Scan for the cell matching the given text and deliver its (x, y) coordinate at center. 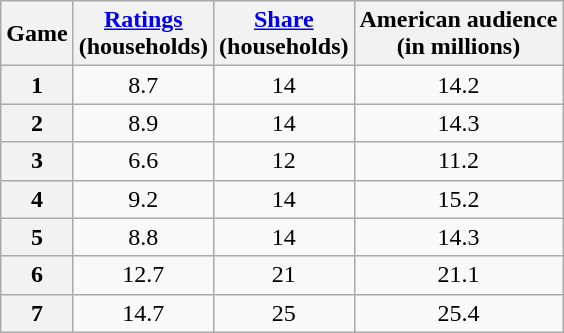
25.4 (458, 313)
12 (284, 161)
25 (284, 313)
8.9 (143, 123)
6 (37, 275)
15.2 (458, 199)
21.1 (458, 275)
21 (284, 275)
2 (37, 123)
8.7 (143, 85)
Game (37, 34)
11.2 (458, 161)
8.8 (143, 237)
9.2 (143, 199)
14.2 (458, 85)
6.6 (143, 161)
7 (37, 313)
3 (37, 161)
4 (37, 199)
Share(households) (284, 34)
5 (37, 237)
12.7 (143, 275)
American audience(in millions) (458, 34)
Ratings(households) (143, 34)
14.7 (143, 313)
1 (37, 85)
